Determine the [x, y] coordinate at the center of the cell enclosing the given text.  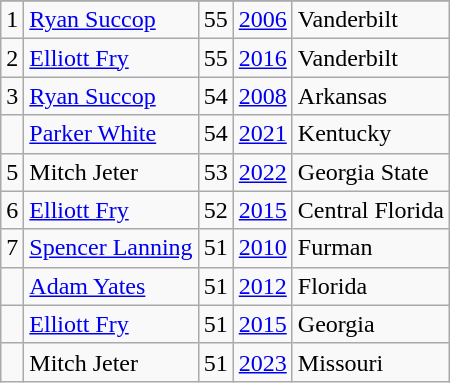
Georgia [370, 324]
Spencer Lanning [111, 248]
Florida [370, 286]
Furman [370, 248]
1 [12, 20]
2023 [262, 362]
52 [216, 210]
Arkansas [370, 96]
2010 [262, 248]
2 [12, 58]
3 [12, 96]
Georgia State [370, 172]
2006 [262, 20]
2016 [262, 58]
5 [12, 172]
Missouri [370, 362]
6 [12, 210]
Kentucky [370, 134]
2008 [262, 96]
Parker White [111, 134]
Adam Yates [111, 286]
Central Florida [370, 210]
2022 [262, 172]
2021 [262, 134]
53 [216, 172]
2012 [262, 286]
7 [12, 248]
